Scan for the cell matching the given text and deliver its [X, Y] coordinate at center. 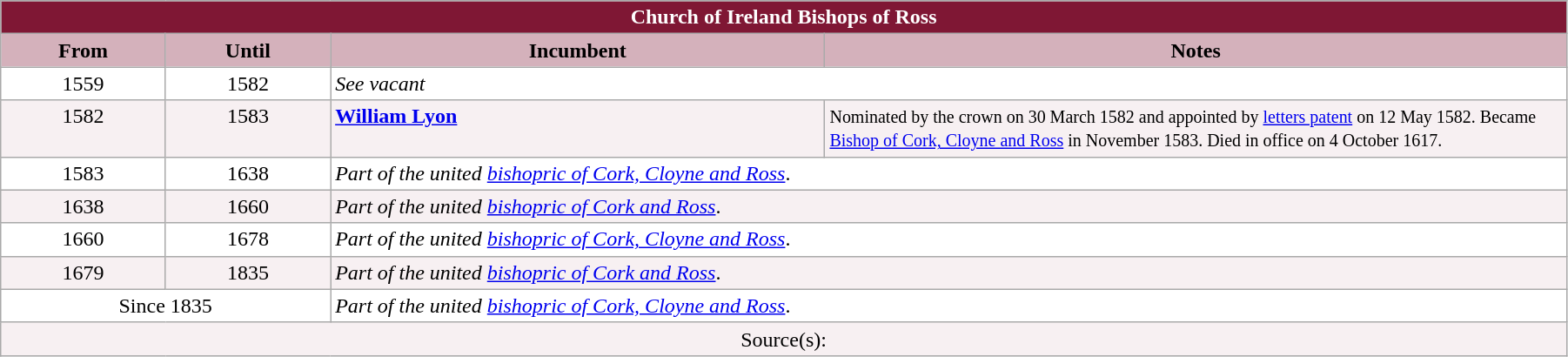
Since 1835 [165, 306]
1678 [247, 239]
1559 [84, 84]
William Lyon [578, 129]
Church of Ireland Bishops of Ross [784, 17]
Until [247, 51]
From [84, 51]
Source(s): [784, 339]
Notes [1196, 51]
1679 [84, 273]
Incumbent [578, 51]
See vacant [948, 84]
1835 [247, 273]
